Scan for the cell matching the given text and deliver its [X, Y] coordinate at center. 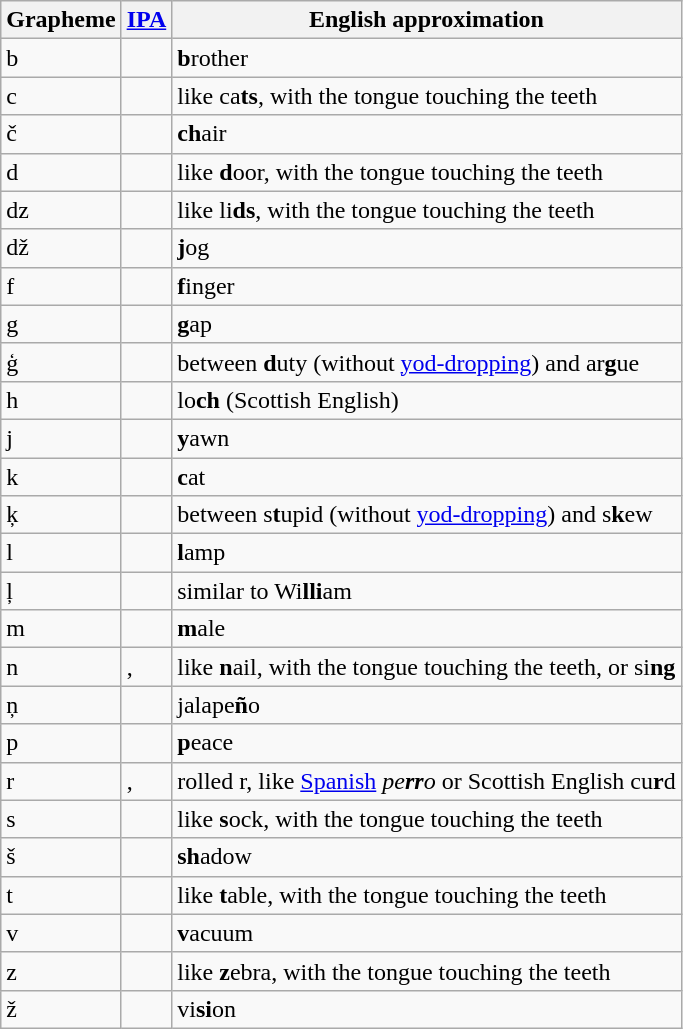
between duty (without yod-dropping) and argue [426, 362]
vacuum [426, 933]
l [61, 553]
c [61, 96]
m [61, 629]
ģ [61, 362]
dz [61, 210]
s [61, 819]
ž [61, 1009]
š [61, 857]
like table, with the tongue touching the teeth [426, 895]
ļ [61, 591]
dž [61, 248]
jalapeño [426, 705]
shadow [426, 857]
jog [426, 248]
r [61, 781]
n [61, 667]
v [61, 933]
English approximation [426, 20]
vision [426, 1009]
ņ [61, 705]
t [61, 895]
b [61, 58]
like lids, with the tongue touching the teeth [426, 210]
similar to William [426, 591]
loch (Scottish English) [426, 400]
brother [426, 58]
gap [426, 324]
ķ [61, 515]
finger [426, 286]
z [61, 971]
p [61, 743]
peace [426, 743]
IPA [146, 20]
yawn [426, 438]
č [61, 134]
f [61, 286]
k [61, 477]
like cats, with the tongue touching the teeth [426, 96]
like sock, with the tongue touching the teeth [426, 819]
male [426, 629]
g [61, 324]
h [61, 400]
Grapheme [61, 20]
like zebra, with the tongue touching the teeth [426, 971]
like nail, with the tongue touching the teeth, or sing [426, 667]
between stupid (without yod-dropping) and skew [426, 515]
like door, with the tongue touching the teeth [426, 172]
d [61, 172]
lamp [426, 553]
rolled r, like Spanish perro or Scottish English curd [426, 781]
cat [426, 477]
j [61, 438]
chair [426, 134]
